For the text-containing cell, return its midpoint in (x, y) coordinate format. 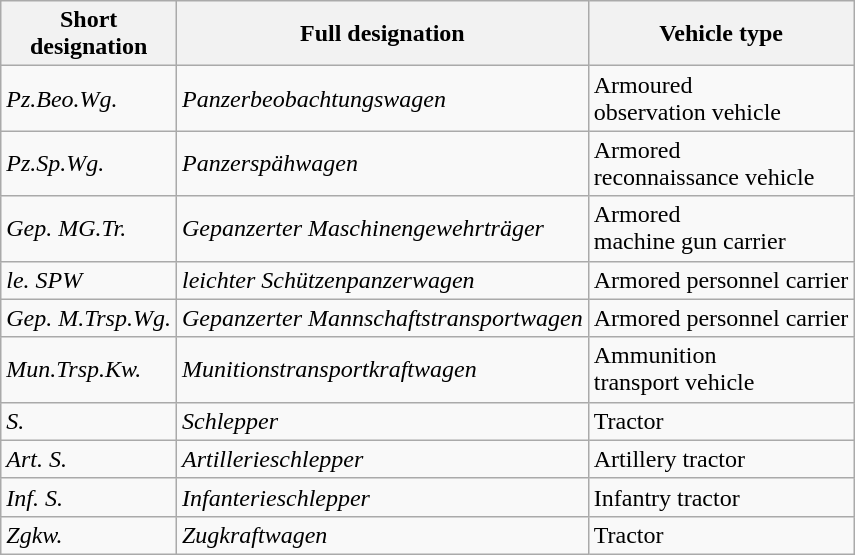
Munitionstransportkraftwagen (382, 370)
Panzerspähwagen (382, 164)
Infanterieschlepper (382, 497)
Mun.Trsp.Kw. (89, 370)
Art. S. (89, 459)
Gep. M.Trsp.Wg. (89, 318)
Zgkw. (89, 535)
Armoredreconnaissance vehicle (721, 164)
Gep. MG.Tr. (89, 228)
leichter Schützenpanzerwagen (382, 280)
Artillery tractor (721, 459)
Artillerieschlepper (382, 459)
Zugkraftwagen (382, 535)
Panzerbeobachtungswagen (382, 98)
S. (89, 421)
Pz.Sp.Wg. (89, 164)
Pz.Beo.Wg. (89, 98)
Ammunitiontransport vehicle (721, 370)
Gepanzerter Maschinengewehrträger (382, 228)
Schlepper (382, 421)
Infantry tractor (721, 497)
Gepanzerter Mannschaftstransportwagen (382, 318)
Armoredmachine gun carrier (721, 228)
Full designation (382, 34)
Vehicle type (721, 34)
le. SPW (89, 280)
Inf. S. (89, 497)
Armouredobservation vehicle (721, 98)
Shortdesignation (89, 34)
